Detect which cell encompasses the target text, then output its [x, y] center coordinate. 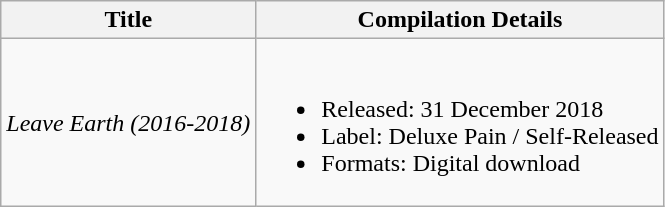
Compilation Details [460, 20]
Leave Earth (2016-2018) [128, 122]
Title [128, 20]
Released: 31 December 2018Label: Deluxe Pain / Self-ReleasedFormats: Digital download [460, 122]
